Detect which cell encompasses the target text, then output its (X, Y) center coordinate. 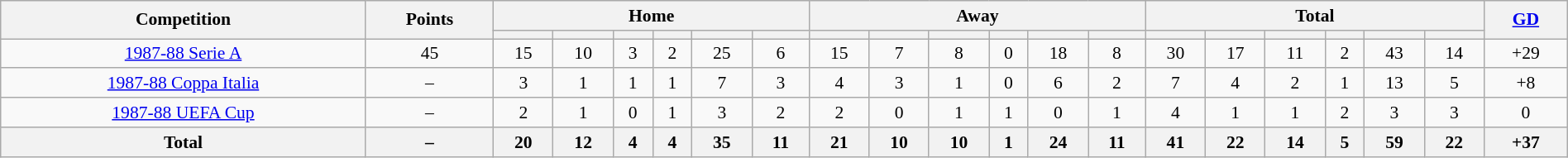
1987-88 UEFA Cup (184, 113)
+8 (1525, 83)
Away (978, 16)
12 (583, 141)
20 (523, 141)
25 (722, 53)
Points (429, 20)
18 (1058, 53)
43 (1394, 53)
45 (429, 53)
13 (1394, 83)
30 (1175, 53)
Home (652, 16)
17 (1236, 53)
1987-88 Serie A (184, 53)
24 (1058, 141)
+37 (1525, 141)
+29 (1525, 53)
59 (1394, 141)
35 (722, 141)
21 (839, 141)
41 (1175, 141)
Competition (184, 20)
1987-88 Coppa Italia (184, 83)
GD (1525, 20)
